Capture the cell that displays the provided text and extract its [X, Y] central coordinate. 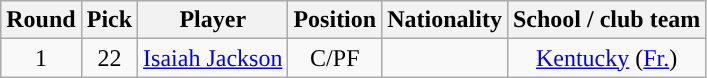
Position [335, 20]
Nationality [445, 20]
22 [109, 58]
Kentucky (Fr.) [606, 58]
Pick [109, 20]
Isaiah Jackson [213, 58]
C/PF [335, 58]
Round [41, 20]
1 [41, 58]
School / club team [606, 20]
Player [213, 20]
